From the cell containing the given text, extract its center point as [X, Y] coordinate. 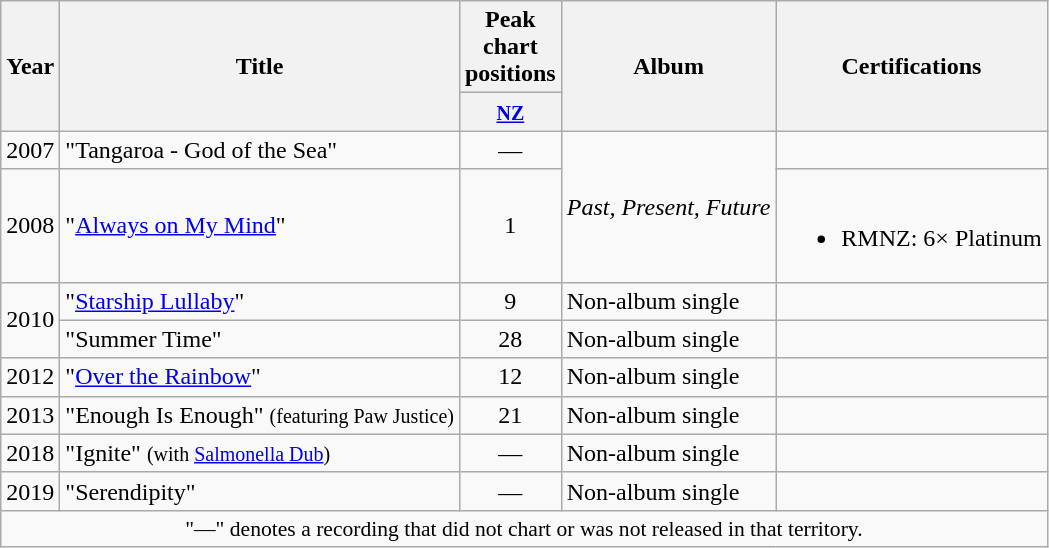
"Tangaroa - God of the Sea" [260, 150]
"Ignite" (with Salmonella Dub) [260, 453]
"Starship Lullaby" [260, 301]
28 [510, 339]
2018 [30, 453]
2010 [30, 320]
9 [510, 301]
12 [510, 377]
2008 [30, 226]
Year [30, 66]
2019 [30, 491]
Album [668, 66]
1 [510, 226]
Certifications [912, 66]
NZ [510, 112]
2007 [30, 150]
21 [510, 415]
"—" denotes a recording that did not chart or was not released in that territory. [524, 528]
"Over the Rainbow" [260, 377]
RMNZ: 6× Platinum [912, 226]
Peak chart positions [510, 47]
"Always on My Mind" [260, 226]
2012 [30, 377]
Past, Present, Future [668, 206]
Title [260, 66]
"Enough Is Enough" (featuring Paw Justice) [260, 415]
"Serendipity" [260, 491]
2013 [30, 415]
"Summer Time" [260, 339]
